Provide the (x, y) coordinate of the cell's center where the given text is located.  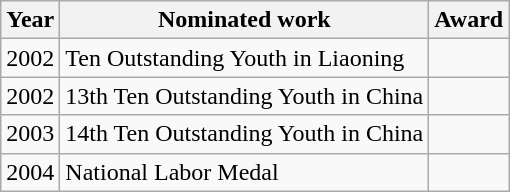
13th Ten Outstanding Youth in China (244, 96)
2004 (30, 172)
National Labor Medal (244, 172)
Ten Outstanding Youth in Liaoning (244, 58)
14th Ten Outstanding Youth in China (244, 134)
Year (30, 20)
Nominated work (244, 20)
Award (469, 20)
2003 (30, 134)
